Extract the [x, y] coordinate from the center of the cell holding the provided text.  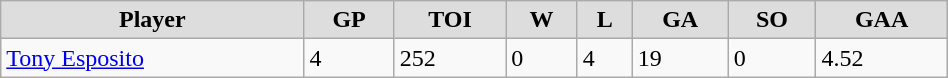
252 [450, 58]
19 [680, 58]
L [604, 20]
GP [349, 20]
4.52 [882, 58]
Player [152, 20]
SO [772, 20]
W [542, 20]
TOI [450, 20]
GAA [882, 20]
Tony Esposito [152, 58]
GA [680, 20]
